Extract the [x, y] coordinate from the center of the cell holding the provided text.  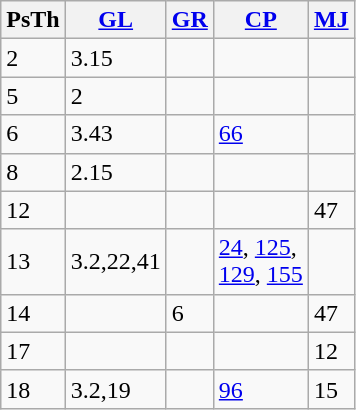
18 [33, 389]
3.2,19 [116, 389]
GR [190, 20]
14 [33, 313]
2.15 [116, 172]
15 [331, 389]
8 [33, 172]
3.15 [116, 58]
24, 125,129, 155 [260, 262]
5 [33, 96]
3.2,22,41 [116, 262]
17 [33, 351]
GL [116, 20]
96 [260, 389]
13 [33, 262]
CP [260, 20]
MJ [331, 20]
66 [260, 134]
PsTh [33, 20]
3.43 [116, 134]
